For the text-containing cell, return its midpoint in (x, y) coordinate format. 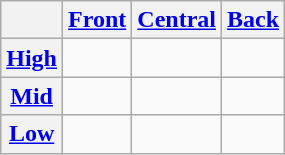
Low (32, 134)
Back (254, 20)
Mid (32, 96)
Central (177, 20)
High (32, 58)
Front (98, 20)
